Detect which cell encompasses the target text, then output its (X, Y) center coordinate. 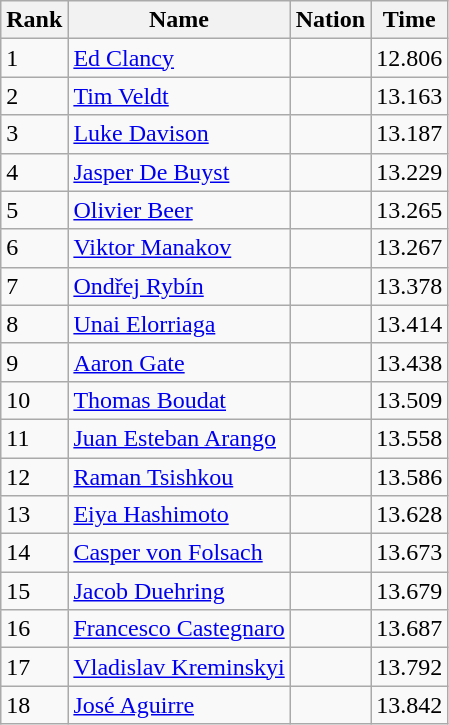
Juan Esteban Arango (179, 438)
18 (34, 705)
Vladislav Kreminskyi (179, 667)
José Aguirre (179, 705)
Luke Davison (179, 134)
13.558 (410, 438)
13.792 (410, 667)
13.673 (410, 553)
13.509 (410, 400)
Tim Veldt (179, 96)
Nation (330, 20)
Jasper De Buyst (179, 172)
13.187 (410, 134)
13.414 (410, 324)
Viktor Manakov (179, 248)
Time (410, 20)
Ed Clancy (179, 58)
12.806 (410, 58)
8 (34, 324)
13.586 (410, 477)
3 (34, 134)
12 (34, 477)
Ondřej Rybín (179, 286)
15 (34, 591)
13.687 (410, 629)
9 (34, 362)
13.378 (410, 286)
4 (34, 172)
Casper von Folsach (179, 553)
1 (34, 58)
7 (34, 286)
13.438 (410, 362)
11 (34, 438)
16 (34, 629)
Rank (34, 20)
13.267 (410, 248)
Eiya Hashimoto (179, 515)
13.679 (410, 591)
6 (34, 248)
Francesco Castegnaro (179, 629)
Raman Tsishkou (179, 477)
13 (34, 515)
13.842 (410, 705)
Thomas Boudat (179, 400)
13.265 (410, 210)
2 (34, 96)
5 (34, 210)
14 (34, 553)
13.163 (410, 96)
Aaron Gate (179, 362)
Unai Elorriaga (179, 324)
Name (179, 20)
Olivier Beer (179, 210)
13.628 (410, 515)
13.229 (410, 172)
10 (34, 400)
17 (34, 667)
Jacob Duehring (179, 591)
